Determine the [X, Y] coordinate at the center of the cell enclosing the given text.  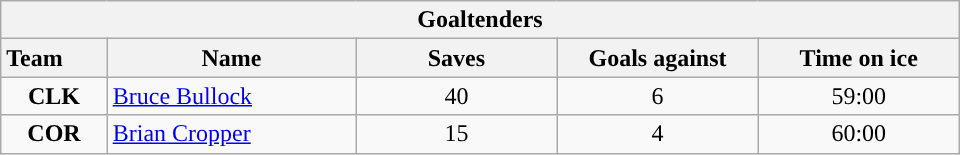
6 [658, 96]
60:00 [858, 134]
Goaltenders [480, 20]
Time on ice [858, 58]
Saves [456, 58]
Brian Cropper [232, 134]
15 [456, 134]
59:00 [858, 96]
Bruce Bullock [232, 96]
Name [232, 58]
Goals against [658, 58]
40 [456, 96]
COR [54, 134]
4 [658, 134]
CLK [54, 96]
Team [54, 58]
